Detect which cell encompasses the target text, then output its (X, Y) center coordinate. 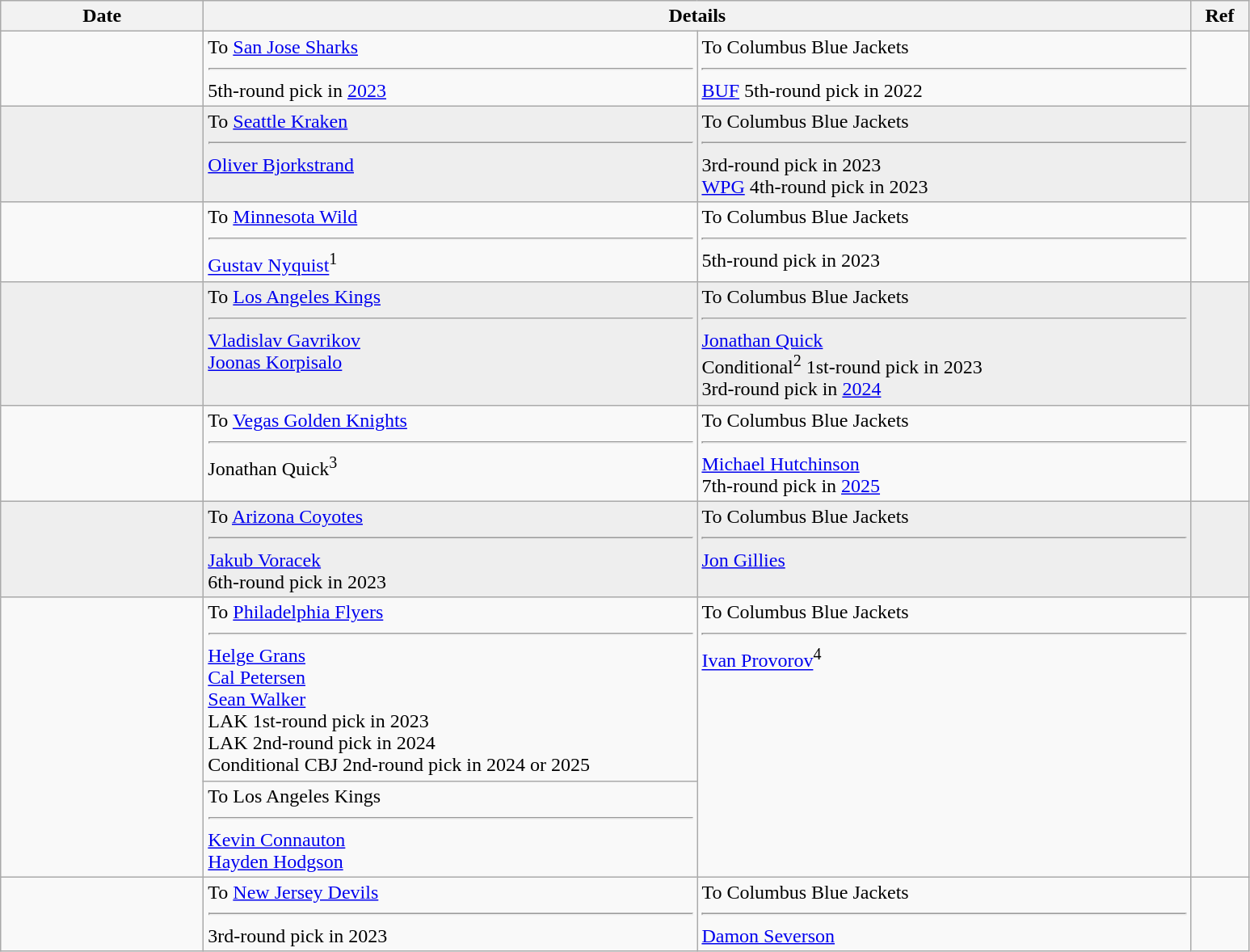
To Vegas Golden KnightsJonathan Quick3 (451, 453)
To Columbus Blue JacketsIvan Provorov4 (944, 737)
To Minnesota WildGustav Nyquist1 (451, 242)
Ref (1220, 16)
Details (697, 16)
To Columbus Blue JacketsJon Gillies (944, 550)
To Columbus Blue JacketsMichael Hutchinson7th-round pick in 2025 (944, 453)
To Arizona CoyotesJakub Voracek6th-round pick in 2023 (451, 550)
To Columbus Blue JacketsBUF 5th-round pick in 2022 (944, 69)
To Columbus Blue Jackets5th-round pick in 2023 (944, 242)
To Seattle KrakenOliver Bjorkstrand (451, 154)
To Los Angeles KingsVladislav GavrikovJoonas Korpisalo (451, 343)
To Columbus Blue Jackets3rd-round pick in 2023WPG 4th-round pick in 2023 (944, 154)
To New Jersey Devils3rd-round pick in 2023 (451, 914)
To Columbus Blue JacketsJonathan QuickConditional2 1st-round pick in 20233rd-round pick in 2024 (944, 343)
Date (102, 16)
To San Jose Sharks5th-round pick in 2023 (451, 69)
To Columbus Blue JacketsDamon Severson (944, 914)
To Los Angeles KingsKevin ConnautonHayden Hodgson (451, 829)
